For the text-containing cell, return its midpoint in [x, y] coordinate format. 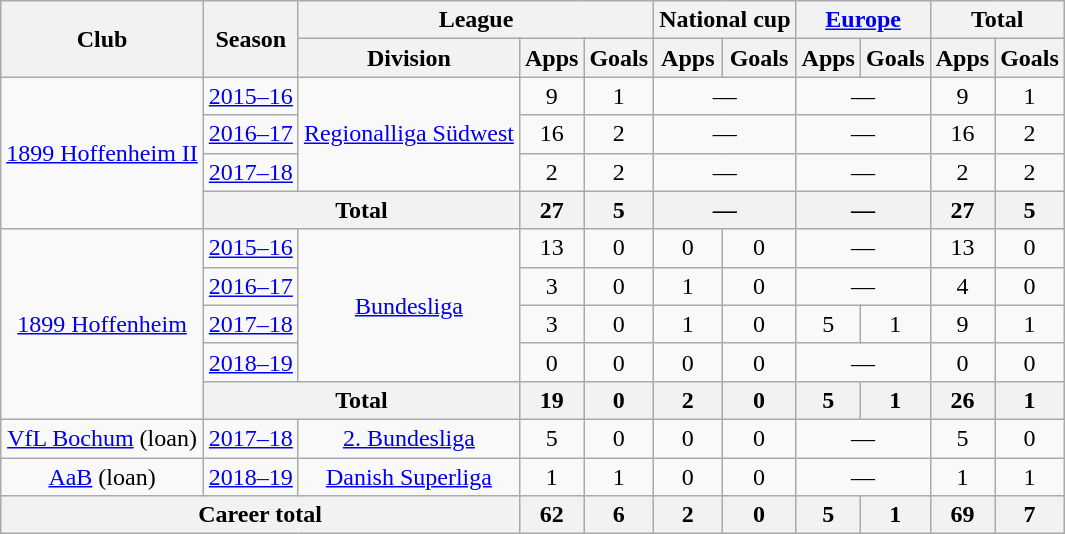
Europe [863, 20]
Regionalliga Südwest [408, 134]
2. Bundesliga [408, 438]
VfL Bochum (loan) [102, 438]
69 [962, 515]
26 [962, 400]
National cup [725, 20]
1899 Hoffenheim [102, 324]
AaB (loan) [102, 477]
Division [408, 58]
Career total [260, 515]
6 [619, 515]
Club [102, 39]
League [476, 20]
4 [962, 286]
7 [1030, 515]
62 [551, 515]
Bundesliga [408, 305]
Season [250, 39]
Danish Superliga [408, 477]
1899 Hoffenheim II [102, 153]
19 [551, 400]
